Scan for the cell matching the given text and deliver its [X, Y] coordinate at center. 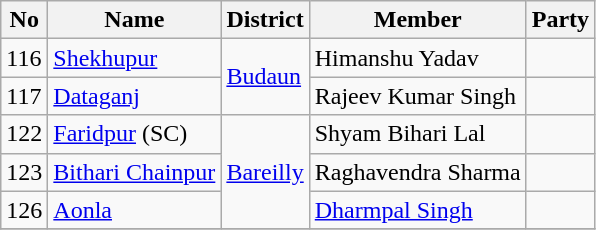
Bareilly [265, 172]
Budaun [265, 77]
116 [24, 58]
Dharmpal Singh [418, 210]
122 [24, 134]
Shekhupur [134, 58]
123 [24, 172]
No [24, 20]
District [265, 20]
Shyam Bihari Lal [418, 134]
Bithari Chainpur [134, 172]
Rajeev Kumar Singh [418, 96]
Party [560, 20]
Raghavendra Sharma [418, 172]
126 [24, 210]
Aonla [134, 210]
Himanshu Yadav [418, 58]
Faridpur (SC) [134, 134]
Dataganj [134, 96]
Name [134, 20]
117 [24, 96]
Member [418, 20]
